Determine the (X, Y) coordinate at the center of the cell enclosing the given text.  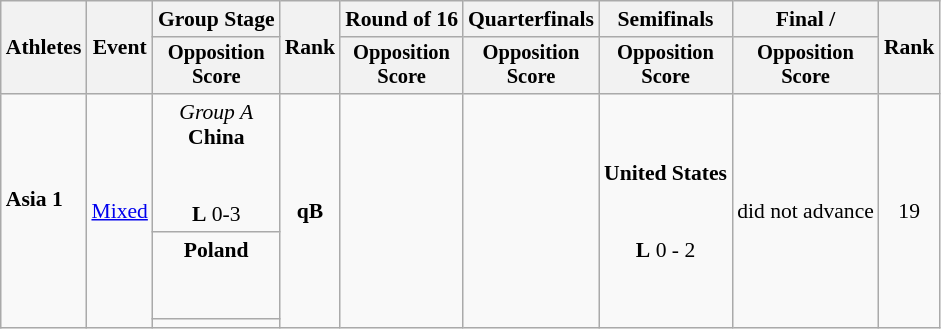
Poland (216, 276)
Event (119, 48)
Mixed (119, 211)
Asia 1 (44, 211)
qB (310, 211)
Final / (806, 19)
Group Stage (216, 19)
Round of 16 (402, 19)
19 (910, 211)
Semifinals (666, 19)
Quarterfinals (531, 19)
Athletes (44, 48)
did not advance (806, 211)
United StatesL 0 - 2 (666, 211)
Group AChinaL 0-3 (216, 163)
